Detect which cell encompasses the target text, then output its (X, Y) center coordinate. 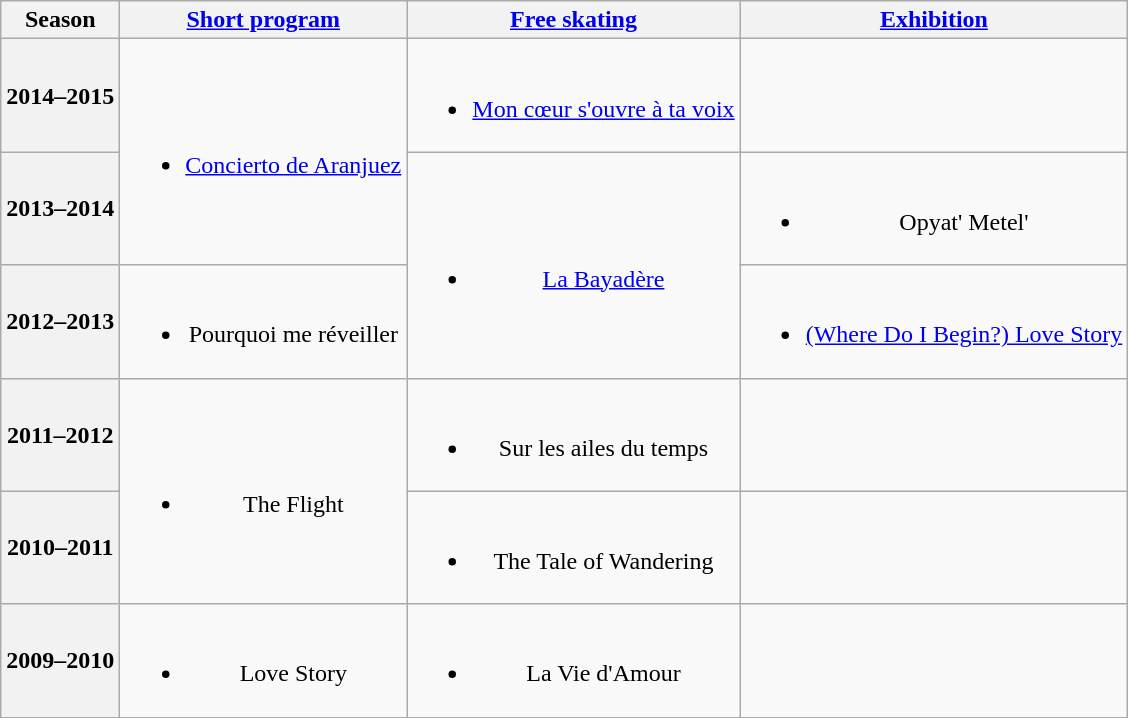
Opyat' Metel' (934, 208)
Mon cœur s'ouvre à ta voix (574, 96)
La Vie d'Amour (574, 660)
La Bayadère (574, 265)
The Tale of Wandering (574, 548)
Pourquoi me réveiller (264, 322)
Concierto de Aranjuez (264, 152)
Short program (264, 20)
Free skating (574, 20)
2013–2014 (60, 208)
Exhibition (934, 20)
Love Story (264, 660)
Season (60, 20)
(Where Do I Begin?) Love Story (934, 322)
The Flight (264, 491)
2012–2013 (60, 322)
Sur les ailes du temps (574, 434)
2014–2015 (60, 96)
2010–2011 (60, 548)
2009–2010 (60, 660)
2011–2012 (60, 434)
